Scan for the cell matching the given text and deliver its (x, y) coordinate at center. 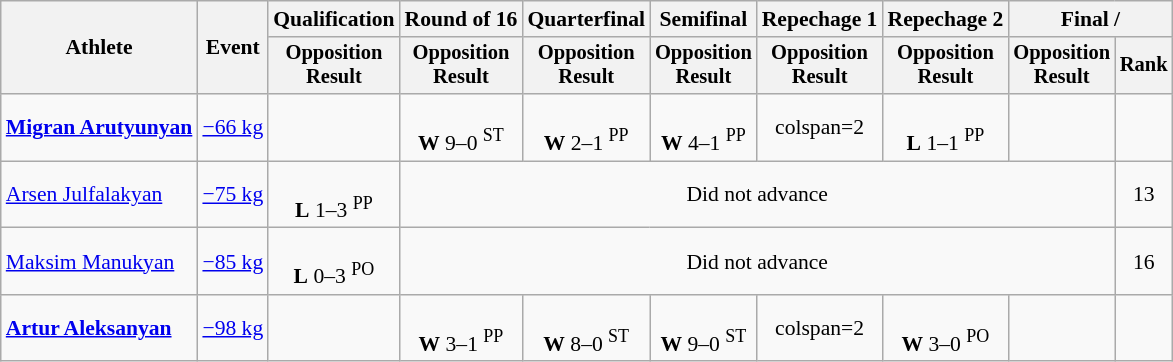
W 8–0 ST (586, 328)
Repechage 2 (945, 19)
16 (1144, 262)
Semifinal (704, 19)
Qualification (334, 19)
L 0–3 PO (334, 262)
Quarterfinal (586, 19)
−85 kg (232, 262)
W 4–1 PP (704, 128)
Maksim Manukyan (100, 262)
L 1–3 PP (334, 194)
L 1–1 PP (945, 128)
Migran Arutyunyan (100, 128)
Event (232, 48)
Rank (1144, 66)
W 3–0 PO (945, 328)
−98 kg (232, 328)
Athlete (100, 48)
Arsen Julfalakyan (100, 194)
−66 kg (232, 128)
13 (1144, 194)
W 3–1 PP (462, 328)
−75 kg (232, 194)
Repechage 1 (820, 19)
W 2–1 PP (586, 128)
Final / (1090, 19)
Round of 16 (462, 19)
Artur Aleksanyan (100, 328)
